Determine the (X, Y) coordinate at the center of the cell enclosing the given text.  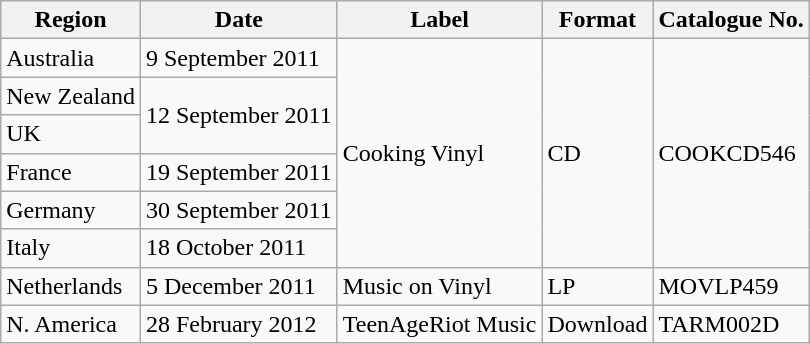
TeenAgeRiot Music (440, 324)
19 September 2011 (238, 172)
5 December 2011 (238, 286)
UK (71, 134)
Italy (71, 248)
Germany (71, 210)
28 February 2012 (238, 324)
COOKCD546 (731, 153)
Netherlands (71, 286)
12 September 2011 (238, 115)
Date (238, 20)
CD (598, 153)
N. America (71, 324)
18 October 2011 (238, 248)
Format (598, 20)
Region (71, 20)
MOVLP459 (731, 286)
Catalogue No. (731, 20)
TARM002D (731, 324)
Label (440, 20)
LP (598, 286)
Download (598, 324)
Australia (71, 58)
Music on Vinyl (440, 286)
New Zealand (71, 96)
9 September 2011 (238, 58)
30 September 2011 (238, 210)
France (71, 172)
Cooking Vinyl (440, 153)
